Determine the [x, y] coordinate at the center of the cell enclosing the given text.  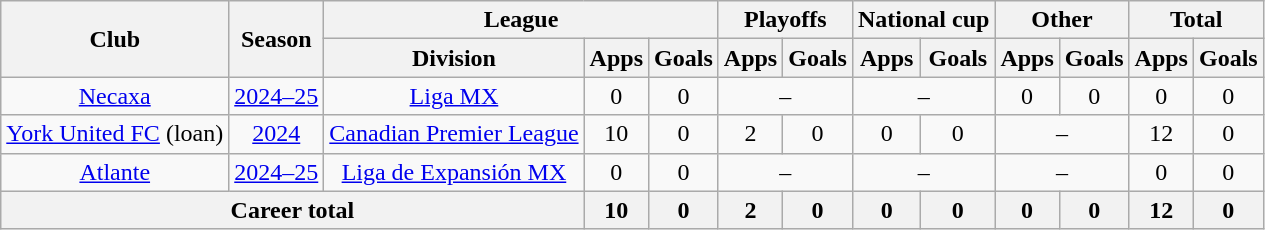
Necaxa [115, 96]
Liga MX [454, 96]
Total [1196, 20]
Club [115, 39]
York United FC (loan) [115, 134]
Division [454, 58]
League [521, 20]
Other [1062, 20]
National cup [923, 20]
Career total [292, 210]
Atlante [115, 172]
Playoffs [785, 20]
Liga de Expansión MX [454, 172]
Season [276, 39]
2024 [276, 134]
Canadian Premier League [454, 134]
